Capture the cell that displays the provided text and extract its [X, Y] central coordinate. 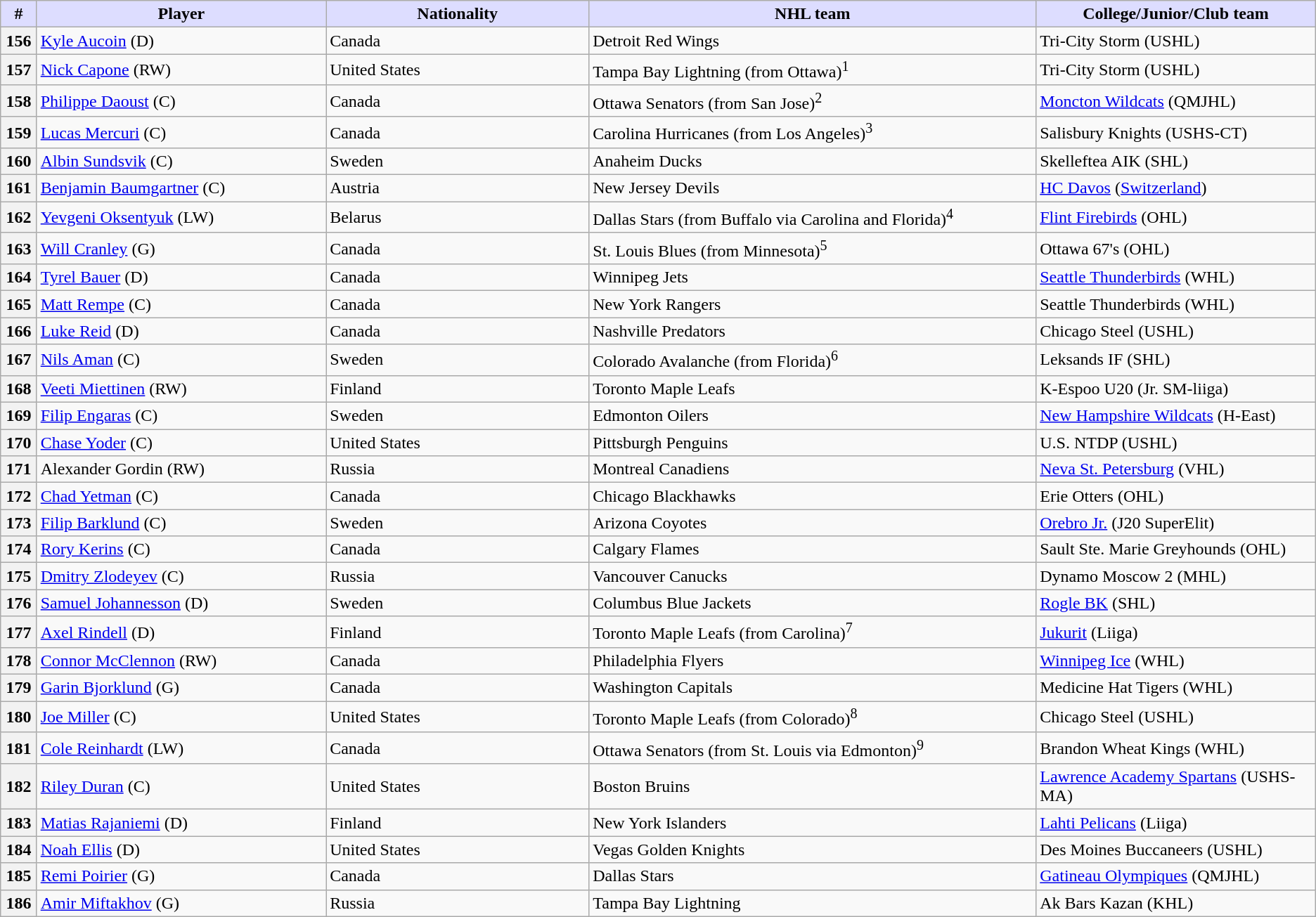
Medicine Hat Tigers (WHL) [1176, 688]
186 [18, 903]
Alexander Gordin (RW) [181, 469]
Carolina Hurricanes (from Los Angeles)3 [813, 132]
177 [18, 632]
Benjamin Baumgartner (C) [181, 188]
Vegas Golden Knights [813, 850]
Dallas Stars [813, 876]
U.S. NTDP (USHL) [1176, 443]
Gatineau Olympiques (QMJHL) [1176, 876]
Nationality [458, 14]
Moncton Wildcats (QMJHL) [1176, 101]
Sault Ste. Marie Greyhounds (OHL) [1176, 549]
Skelleftea AIK (SHL) [1176, 162]
Lawrence Academy Spartans (USHS-MA) [1176, 787]
Washington Capitals [813, 688]
Connor McClennon (RW) [181, 661]
178 [18, 661]
Noah Ellis (D) [181, 850]
Kyle Aucoin (D) [181, 41]
Ottawa 67's (OHL) [1176, 249]
Philadelphia Flyers [813, 661]
161 [18, 188]
Calgary Flames [813, 549]
Filip Engaras (C) [181, 416]
Nashville Predators [813, 331]
175 [18, 576]
170 [18, 443]
164 [18, 278]
Player [181, 14]
Ak Bars Kazan (KHL) [1176, 903]
Luke Reid (D) [181, 331]
Columbus Blue Jackets [813, 603]
Winnipeg Jets [813, 278]
184 [18, 850]
Joe Miller (C) [181, 717]
Chase Yoder (C) [181, 443]
179 [18, 688]
Rogle BK (SHL) [1176, 603]
Leksands IF (SHL) [1176, 360]
Arizona Coyotes [813, 523]
163 [18, 249]
Erie Otters (OHL) [1176, 496]
Samuel Johannesson (D) [181, 603]
Filip Barklund (C) [181, 523]
167 [18, 360]
174 [18, 549]
160 [18, 162]
Garin Bjorklund (G) [181, 688]
Dallas Stars (from Buffalo via Carolina and Florida)4 [813, 218]
Cole Reinhardt (LW) [181, 748]
Boston Bruins [813, 787]
168 [18, 389]
Vancouver Canucks [813, 576]
K-Espoo U20 (Jr. SM-liiga) [1176, 389]
Matt Rempe (C) [181, 304]
St. Louis Blues (from Minnesota)5 [813, 249]
Yevgeni Oksentyuk (LW) [181, 218]
Chicago Blackhawks [813, 496]
New Jersey Devils [813, 188]
Amir Miftakhov (G) [181, 903]
Nils Aman (C) [181, 360]
Pittsburgh Penguins [813, 443]
Flint Firebirds (OHL) [1176, 218]
Detroit Red Wings [813, 41]
158 [18, 101]
Ottawa Senators (from St. Louis via Edmonton)9 [813, 748]
165 [18, 304]
New York Islanders [813, 823]
Toronto Maple Leafs (from Colorado)8 [813, 717]
College/Junior/Club team [1176, 14]
Des Moines Buccaneers (USHL) [1176, 850]
Tampa Bay Lightning (from Ottawa)1 [813, 70]
171 [18, 469]
Belarus [458, 218]
Albin Sundsvik (C) [181, 162]
HC Davos (Switzerland) [1176, 188]
173 [18, 523]
Veeti Miettinen (RW) [181, 389]
Riley Duran (C) [181, 787]
Lucas Mercuri (C) [181, 132]
Remi Poirier (G) [181, 876]
Dynamo Moscow 2 (MHL) [1176, 576]
Chad Yetman (C) [181, 496]
NHL team [813, 14]
183 [18, 823]
Orebro Jr. (J20 SuperElit) [1176, 523]
New Hampshire Wildcats (H-East) [1176, 416]
Anaheim Ducks [813, 162]
Winnipeg Ice (WHL) [1176, 661]
Matias Rajaniemi (D) [181, 823]
Edmonton Oilers [813, 416]
Toronto Maple Leafs [813, 389]
Brandon Wheat Kings (WHL) [1176, 748]
156 [18, 41]
Montreal Canadiens [813, 469]
176 [18, 603]
Austria [458, 188]
182 [18, 787]
Ottawa Senators (from San Jose)2 [813, 101]
166 [18, 331]
Axel Rindell (D) [181, 632]
Jukurit (Liiga) [1176, 632]
Neva St. Petersburg (VHL) [1176, 469]
Tampa Bay Lightning [813, 903]
Toronto Maple Leafs (from Carolina)7 [813, 632]
185 [18, 876]
New York Rangers [813, 304]
Dmitry Zlodeyev (C) [181, 576]
157 [18, 70]
Tyrel Bauer (D) [181, 278]
159 [18, 132]
169 [18, 416]
Philippe Daoust (C) [181, 101]
Salisbury Knights (USHS-CT) [1176, 132]
Lahti Pelicans (Liiga) [1176, 823]
Rory Kerins (C) [181, 549]
180 [18, 717]
Nick Capone (RW) [181, 70]
Will Cranley (G) [181, 249]
162 [18, 218]
181 [18, 748]
# [18, 14]
Colorado Avalanche (from Florida)6 [813, 360]
172 [18, 496]
